Extract the (x, y) coordinate from the center of the cell holding the provided text.  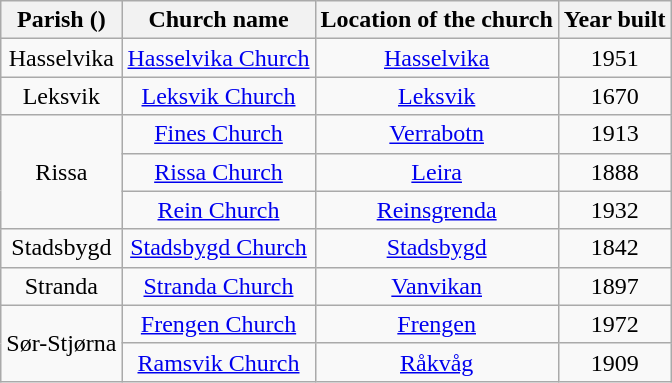
Stranda Church (218, 286)
Church name (218, 20)
Frengen Church (218, 324)
Fines Church (218, 134)
Rein Church (218, 210)
Sør-Stjørna (62, 343)
Frengen (436, 324)
Hasselvika Church (218, 58)
1913 (614, 134)
Rissa Church (218, 172)
Year built (614, 20)
Stranda (62, 286)
Rissa (62, 172)
Råkvåg (436, 362)
Verrabotn (436, 134)
Location of the church (436, 20)
Parish () (62, 20)
1972 (614, 324)
Stadsbygd Church (218, 248)
Leksvik Church (218, 96)
1670 (614, 96)
1932 (614, 210)
Reinsgrenda (436, 210)
1897 (614, 286)
Ramsvik Church (218, 362)
1842 (614, 248)
1888 (614, 172)
Leira (436, 172)
1951 (614, 58)
1909 (614, 362)
Vanvikan (436, 286)
